Capture the cell that displays the provided text and extract its (X, Y) central coordinate. 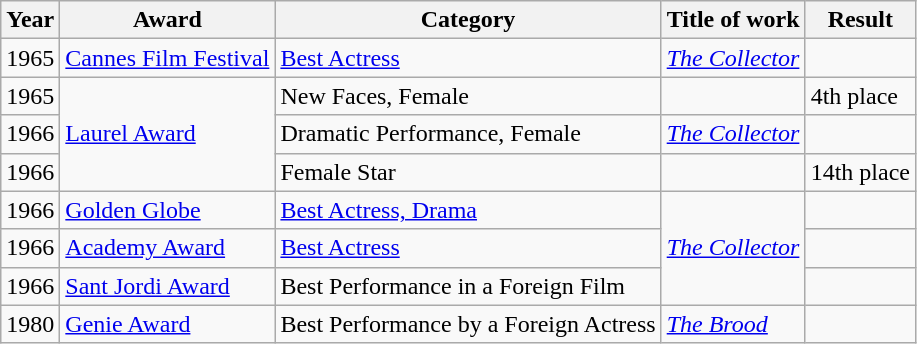
14th place (860, 172)
1980 (30, 324)
Title of work (733, 20)
4th place (860, 96)
Best Actress, Drama (468, 210)
Dramatic Performance, Female (468, 134)
Best Performance by a Foreign Actress (468, 324)
Academy Award (168, 248)
New Faces, Female (468, 96)
Laurel Award (168, 134)
Sant Jordi Award (168, 286)
Award (168, 20)
Year (30, 20)
The Brood (733, 324)
Golden Globe (168, 210)
Category (468, 20)
Cannes Film Festival (168, 58)
Genie Award (168, 324)
Result (860, 20)
Female Star (468, 172)
Best Performance in a Foreign Film (468, 286)
